From the cell containing the given text, extract its center point as (X, Y) coordinate. 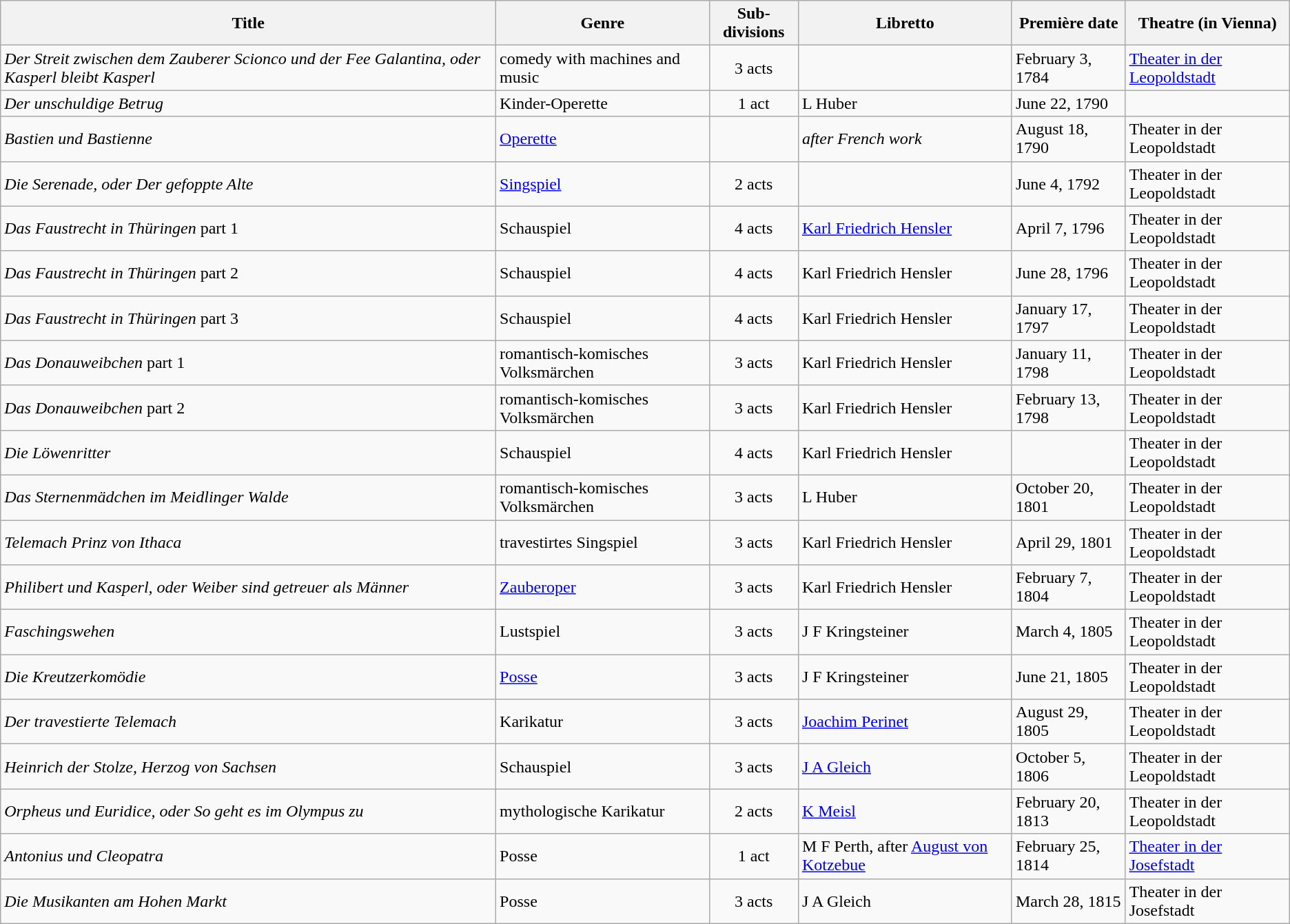
Orpheus und Euridice, oder So geht es im Olympus zu (248, 812)
February 13, 1798 (1068, 408)
Première date (1068, 23)
K Meisl (905, 812)
Das Faustrecht in Thüringen part 2 (248, 273)
June 21, 1805 (1068, 677)
Die Kreutzerkomödie (248, 677)
Zauberoper (602, 587)
Das Faustrecht in Thüringen part 1 (248, 229)
April 7, 1796 (1068, 229)
travestirtes Singspiel (602, 542)
Das Donauweibchen part 1 (248, 362)
Der travestierte Telemach (248, 722)
Die Musikanten am Hohen Markt (248, 901)
Der Streit zwischen dem Zauberer Scionco und der Fee Galantina, oder Kasperl bleibt Kasperl (248, 68)
June 28, 1796 (1068, 273)
comedy with machines and music (602, 68)
mythologische Karikatur (602, 812)
January 17, 1797 (1068, 318)
Heinrich der Stolze, Herzog von Sachsen (248, 766)
October 20, 1801 (1068, 497)
Telemach Prinz von Ithaca (248, 542)
Der unschuldige Betrug (248, 103)
Die Löwenritter (248, 452)
Das Faustrecht in Thüringen part 3 (248, 318)
February 7, 1804 (1068, 587)
February 3, 1784 (1068, 68)
Kinder-Operette (602, 103)
M F Perth, after August von Kotzebue (905, 856)
Title (248, 23)
Genre (602, 23)
Das Donauweibchen part 2 (248, 408)
February 25, 1814 (1068, 856)
April 29, 1801 (1068, 542)
June 4, 1792 (1068, 183)
August 18, 1790 (1068, 139)
Operette (602, 139)
Bastien und Bastienne (248, 139)
February 20, 1813 (1068, 812)
Sub­divisions (754, 23)
January 11, 1798 (1068, 362)
March 4, 1805 (1068, 633)
Antonius und Cleopatra (248, 856)
Lustspiel (602, 633)
Singspiel (602, 183)
after French work (905, 139)
Theatre (in Vienna) (1207, 23)
Faschingswehen (248, 633)
Libretto (905, 23)
March 28, 1815 (1068, 901)
August 29, 1805 (1068, 722)
Joachim Perinet (905, 722)
October 5, 1806 (1068, 766)
June 22, 1790 (1068, 103)
Das Sternenmädchen im Meidlinger Walde (248, 497)
Die Serenade, oder Der gefoppte Alte (248, 183)
Karikatur (602, 722)
Philibert und Kasperl, oder Weiber sind getreuer als Männer (248, 587)
